Return [x, y] of the center of cell containing provided text 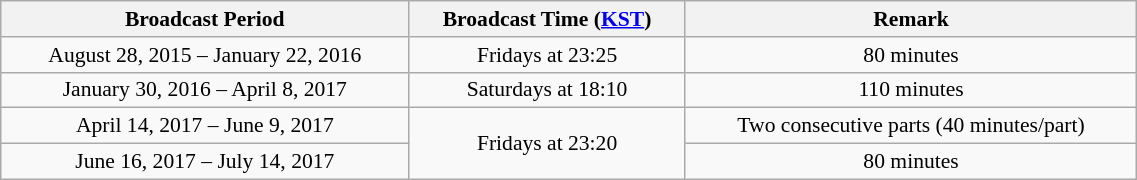
Fridays at 23:25 [547, 55]
Fridays at 23:20 [547, 144]
April 14, 2017 – June 9, 2017 [205, 126]
Remark [911, 19]
Saturdays at 18:10 [547, 90]
June 16, 2017 – July 14, 2017 [205, 162]
110 minutes [911, 90]
Two consecutive parts (40 minutes/part) [911, 126]
Broadcast Time (KST) [547, 19]
Broadcast Period [205, 19]
August 28, 2015 – January 22, 2016 [205, 55]
January 30, 2016 – April 8, 2017 [205, 90]
